Locate the cell with the specified text and output its [x, y] center coordinate. 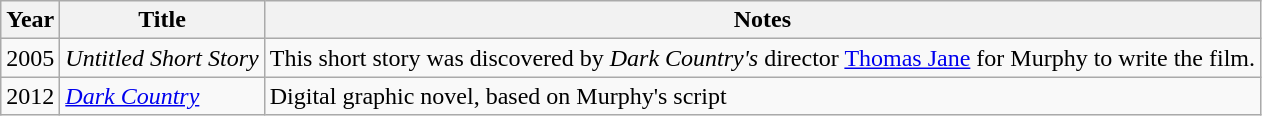
Notes [762, 20]
2005 [30, 58]
Untitled Short Story [162, 58]
Dark Country [162, 96]
2012 [30, 96]
This short story was discovered by Dark Country's director Thomas Jane for Murphy to write the film. [762, 58]
Digital graphic novel, based on Murphy's script [762, 96]
Year [30, 20]
Title [162, 20]
